Output the (x, y) coordinate of the center of the cell containing the given text.  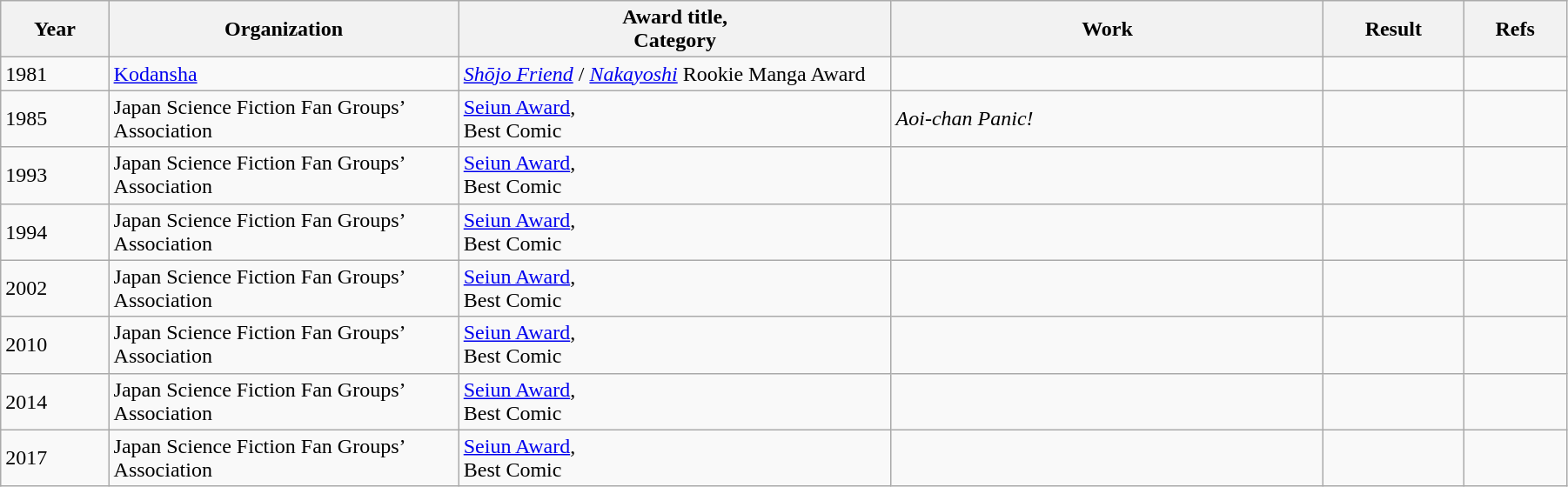
Work (1107, 30)
Shōjo Friend / Nakayoshi Rookie Manga Award (675, 74)
Result (1394, 30)
2010 (55, 344)
2002 (55, 289)
2014 (55, 402)
Refs (1516, 30)
1994 (55, 231)
Kodansha (284, 74)
Aoi-chan Panic! (1107, 118)
2017 (55, 457)
1993 (55, 176)
Year (55, 30)
1985 (55, 118)
Award title,Category (675, 30)
Organization (284, 30)
1981 (55, 74)
